Locate the cell with the specified text and output its [x, y] center coordinate. 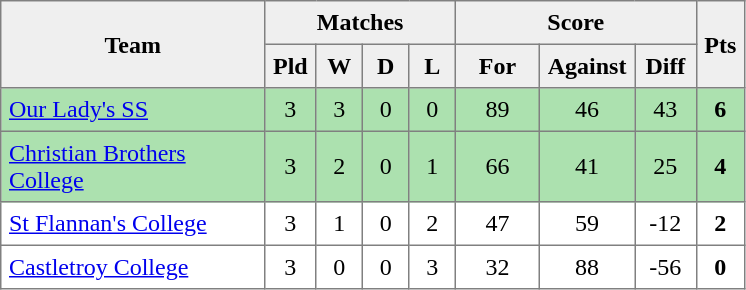
25 [666, 166]
Matches [360, 23]
Diff [666, 66]
6 [720, 110]
-12 [666, 224]
For [497, 66]
W [339, 66]
Christian Brothers College [133, 166]
Pld [290, 66]
59 [586, 224]
Pts [720, 44]
-56 [666, 267]
47 [497, 224]
Our Lady's SS [133, 110]
St Flannan's College [133, 224]
32 [497, 267]
46 [586, 110]
L [432, 66]
Score [576, 23]
41 [586, 166]
Against [586, 66]
Castletroy College [133, 267]
D [385, 66]
43 [666, 110]
88 [586, 267]
4 [720, 166]
66 [497, 166]
89 [497, 110]
Team [133, 44]
